Output the (x, y) coordinate of the center of the cell containing the given text.  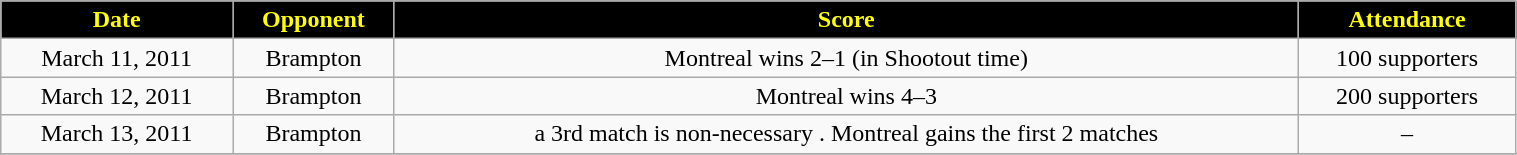
March 13, 2011 (117, 134)
– (1407, 134)
Attendance (1407, 20)
200 supporters (1407, 96)
Opponent (313, 20)
Montreal wins 2–1 (in Shootout time) (846, 58)
March 12, 2011 (117, 96)
Date (117, 20)
Montreal wins 4–3 (846, 96)
March 11, 2011 (117, 58)
Score (846, 20)
100 supporters (1407, 58)
a 3rd match is non-necessary . Montreal gains the first 2 matches (846, 134)
